Return the (X, Y) coordinate for the center point of the cell that contains the specified text.  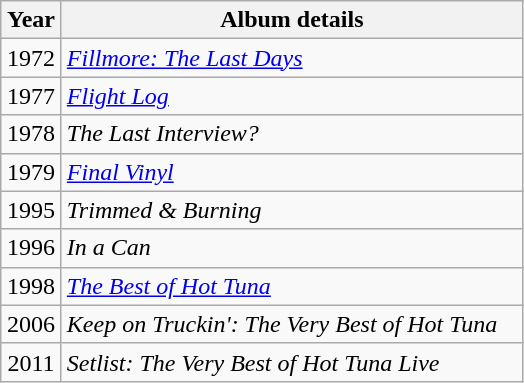
Keep on Truckin': The Very Best of Hot Tuna (292, 324)
Flight Log (292, 96)
1978 (32, 134)
2011 (32, 362)
Fillmore: The Last Days (292, 58)
1995 (32, 210)
1996 (32, 248)
Year (32, 20)
Final Vinyl (292, 172)
2006 (32, 324)
Album details (292, 20)
1979 (32, 172)
Trimmed & Burning (292, 210)
1977 (32, 96)
1998 (32, 286)
The Last Interview? (292, 134)
The Best of Hot Tuna (292, 286)
In a Can (292, 248)
1972 (32, 58)
Setlist: The Very Best of Hot Tuna Live (292, 362)
